Detect which cell encompasses the target text, then output its [x, y] center coordinate. 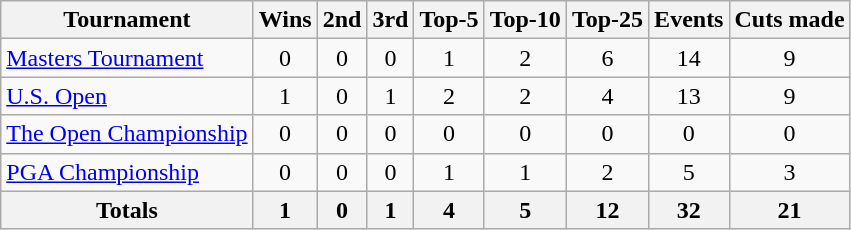
13 [689, 96]
The Open Championship [127, 134]
Events [689, 20]
12 [607, 210]
Top-5 [449, 20]
32 [689, 210]
3 [790, 172]
Top-25 [607, 20]
PGA Championship [127, 172]
3rd [390, 20]
Tournament [127, 20]
Totals [127, 210]
Wins [285, 20]
U.S. Open [127, 96]
14 [689, 58]
Masters Tournament [127, 58]
Top-10 [525, 20]
2nd [342, 20]
Cuts made [790, 20]
6 [607, 58]
21 [790, 210]
